For the text-containing cell, return its midpoint in (x, y) coordinate format. 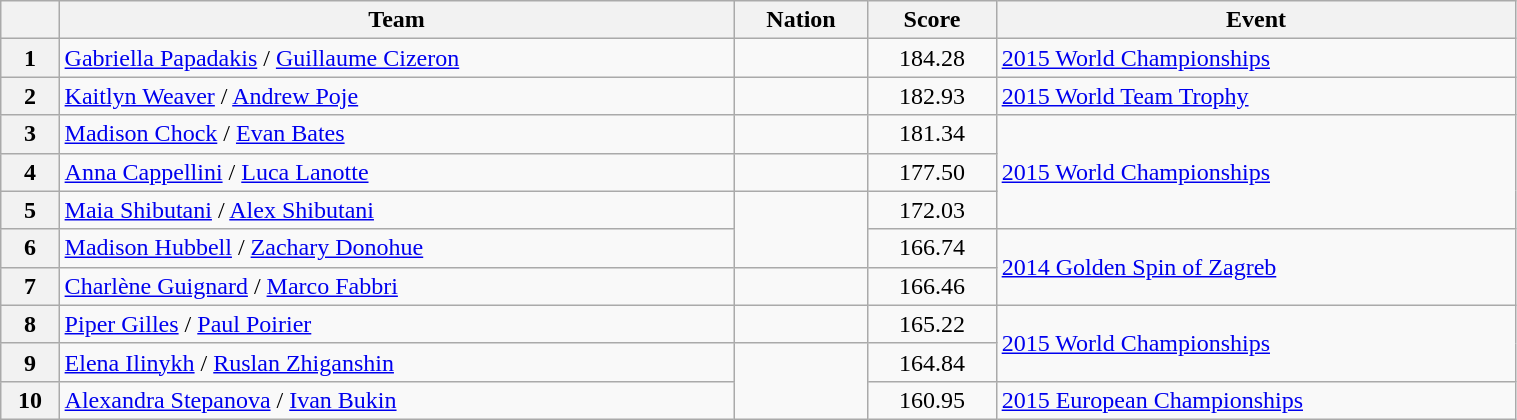
8 (30, 324)
Anna Cappellini / Luca Lanotte (396, 172)
172.03 (932, 210)
Maia Shibutani / Alex Shibutani (396, 210)
9 (30, 362)
166.46 (932, 286)
2015 European Championships (1256, 400)
Madison Chock / Evan Bates (396, 134)
3 (30, 134)
184.28 (932, 58)
177.50 (932, 172)
Piper Gilles / Paul Poirier (396, 324)
Nation (801, 20)
Kaitlyn Weaver / Andrew Poje (396, 96)
2 (30, 96)
Charlène Guignard / Marco Fabbri (396, 286)
166.74 (932, 248)
5 (30, 210)
2014 Golden Spin of Zagreb (1256, 267)
Elena Ilinykh / Ruslan Zhiganshin (396, 362)
7 (30, 286)
160.95 (932, 400)
2015 World Team Trophy (1256, 96)
4 (30, 172)
Madison Hubbell / Zachary Donohue (396, 248)
6 (30, 248)
181.34 (932, 134)
Alexandra Stepanova / Ivan Bukin (396, 400)
Team (396, 20)
182.93 (932, 96)
Gabriella Papadakis / Guillaume Cizeron (396, 58)
164.84 (932, 362)
Score (932, 20)
165.22 (932, 324)
10 (30, 400)
1 (30, 58)
Event (1256, 20)
